Identify which cell holds the provided text, then report its (X, Y) central coordinate. 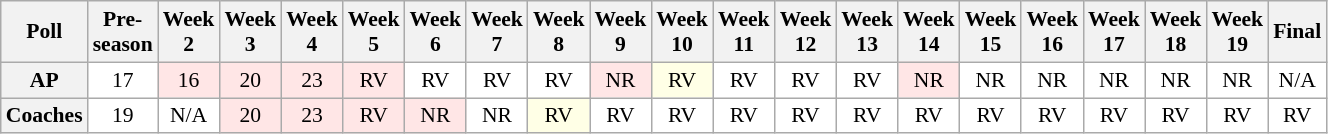
Week9 (621, 32)
Week19 (1237, 32)
Week4 (312, 32)
Week18 (1176, 32)
Pre-season (123, 32)
17 (123, 80)
Week7 (497, 32)
Week12 (806, 32)
Final (1297, 32)
Week17 (1114, 32)
Week2 (189, 32)
16 (189, 80)
Week6 (435, 32)
Week16 (1052, 32)
Week11 (744, 32)
Coaches (44, 116)
19 (123, 116)
Week10 (682, 32)
Week14 (929, 32)
Week5 (374, 32)
Week3 (250, 32)
Week13 (867, 32)
Week8 (559, 32)
Poll (44, 32)
Week15 (991, 32)
AP (44, 80)
